For the text-containing cell, return its midpoint in [x, y] coordinate format. 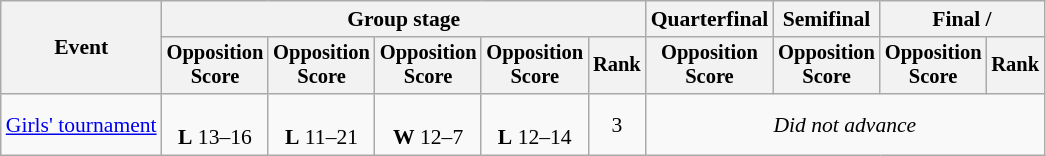
3 [617, 124]
W 12–7 [428, 124]
Quarterfinal [710, 19]
Final / [962, 19]
Did not advance [845, 124]
L 11–21 [322, 124]
Girls' tournament [82, 124]
Group stage [404, 19]
L 13–16 [216, 124]
Event [82, 48]
Semifinal [826, 19]
L 12–14 [534, 124]
